Detect which cell encompasses the target text, then output its [X, Y] center coordinate. 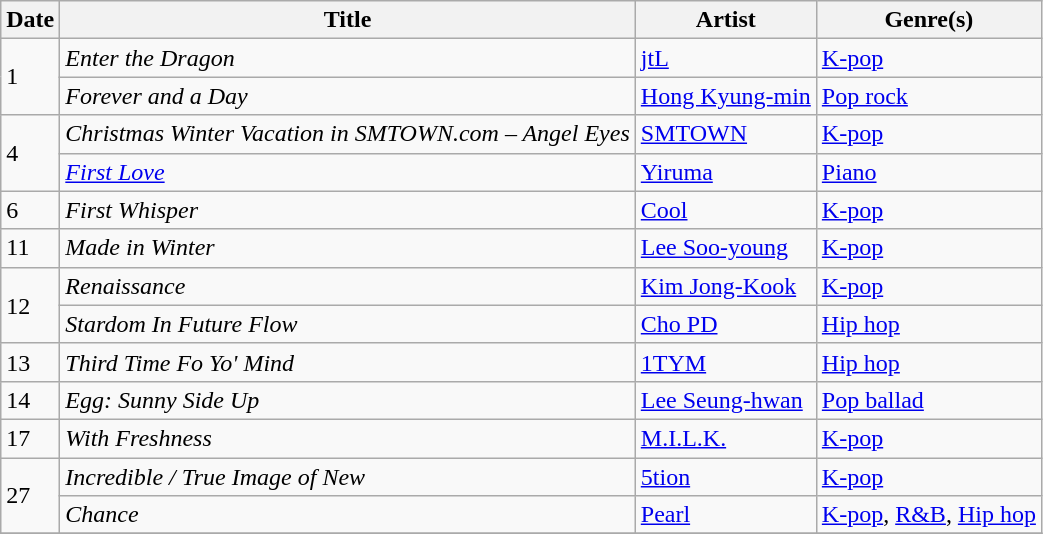
First Whisper [348, 210]
With Freshness [348, 438]
jtL [726, 58]
Incredible / True Image of New [348, 477]
Piano [928, 172]
Artist [726, 20]
Hong Kyung-min [726, 96]
1 [30, 77]
11 [30, 248]
K-pop, R&B, Hip hop [928, 515]
Pearl [726, 515]
Egg: Sunny Side Up [348, 400]
Genre(s) [928, 20]
Cho PD [726, 324]
First Love [348, 172]
6 [30, 210]
Stardom In Future Flow [348, 324]
SMTOWN [726, 134]
Lee Seung-hwan [726, 400]
12 [30, 305]
17 [30, 438]
Cool [726, 210]
M.I.L.K. [726, 438]
Enter the Dragon [348, 58]
Kim Jong-Kook [726, 286]
Yiruma [726, 172]
Christmas Winter Vacation in SMTOWN.com – Angel Eyes [348, 134]
4 [30, 153]
27 [30, 496]
Renaissance [348, 286]
1TYM [726, 362]
14 [30, 400]
Lee Soo-young [726, 248]
Made in Winter [348, 248]
Pop ballad [928, 400]
Third Time Fo Yo' Mind [348, 362]
5tion [726, 477]
13 [30, 362]
Chance [348, 515]
Pop rock [928, 96]
Forever and a Day [348, 96]
Title [348, 20]
Date [30, 20]
